Return [X, Y] of the center of cell containing provided text 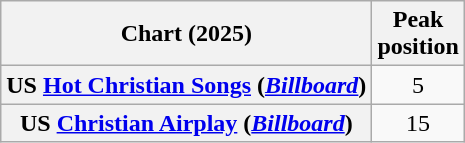
5 [418, 85]
Peakposition [418, 34]
15 [418, 123]
Chart (2025) [186, 34]
US Hot Christian Songs (Billboard) [186, 85]
US Christian Airplay (Billboard) [186, 123]
